Provide the [X, Y] coordinate of the cell's center where the given text is located.  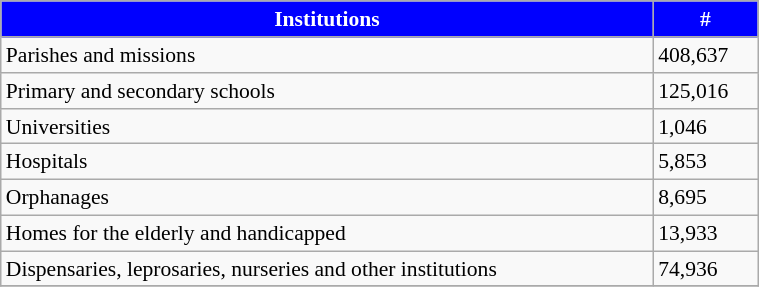
Orphanages [327, 197]
125,016 [706, 91]
Hospitals [327, 162]
# [706, 19]
Dispensaries, leprosaries, nurseries and other institutions [327, 269]
Homes for the elderly and handicapped [327, 233]
Universities [327, 126]
74,936 [706, 269]
Institutions [327, 19]
Primary and secondary schools [327, 91]
13,933 [706, 233]
5,853 [706, 162]
408,637 [706, 55]
8,695 [706, 197]
1,046 [706, 126]
Parishes and missions [327, 55]
